Search for the cell housing the specified text and yield its [X, Y] center coordinate. 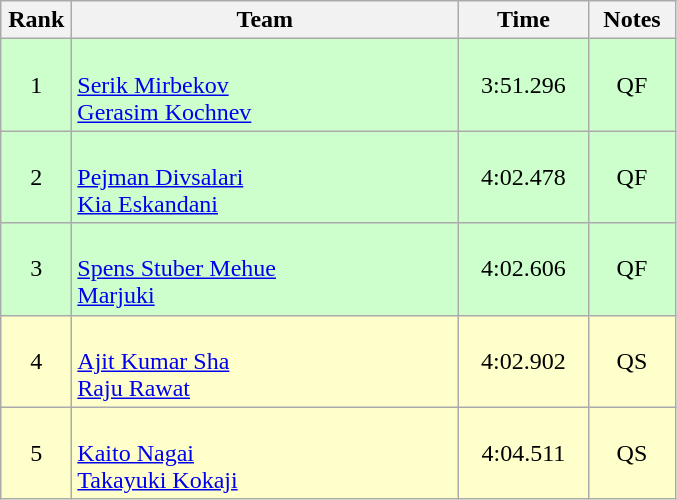
Team [265, 20]
3 [36, 269]
Spens Stuber MehueMarjuki [265, 269]
Rank [36, 20]
4:02.478 [524, 177]
Notes [632, 20]
4:02.606 [524, 269]
3:51.296 [524, 85]
2 [36, 177]
Serik MirbekovGerasim Kochnev [265, 85]
Ajit Kumar ShaRaju Rawat [265, 361]
4:02.902 [524, 361]
Time [524, 20]
5 [36, 453]
4 [36, 361]
Kaito NagaiTakayuki Kokaji [265, 453]
Pejman DivsalariKia Eskandani [265, 177]
1 [36, 85]
4:04.511 [524, 453]
